Extract the (x, y) coordinate from the center of the cell holding the provided text.  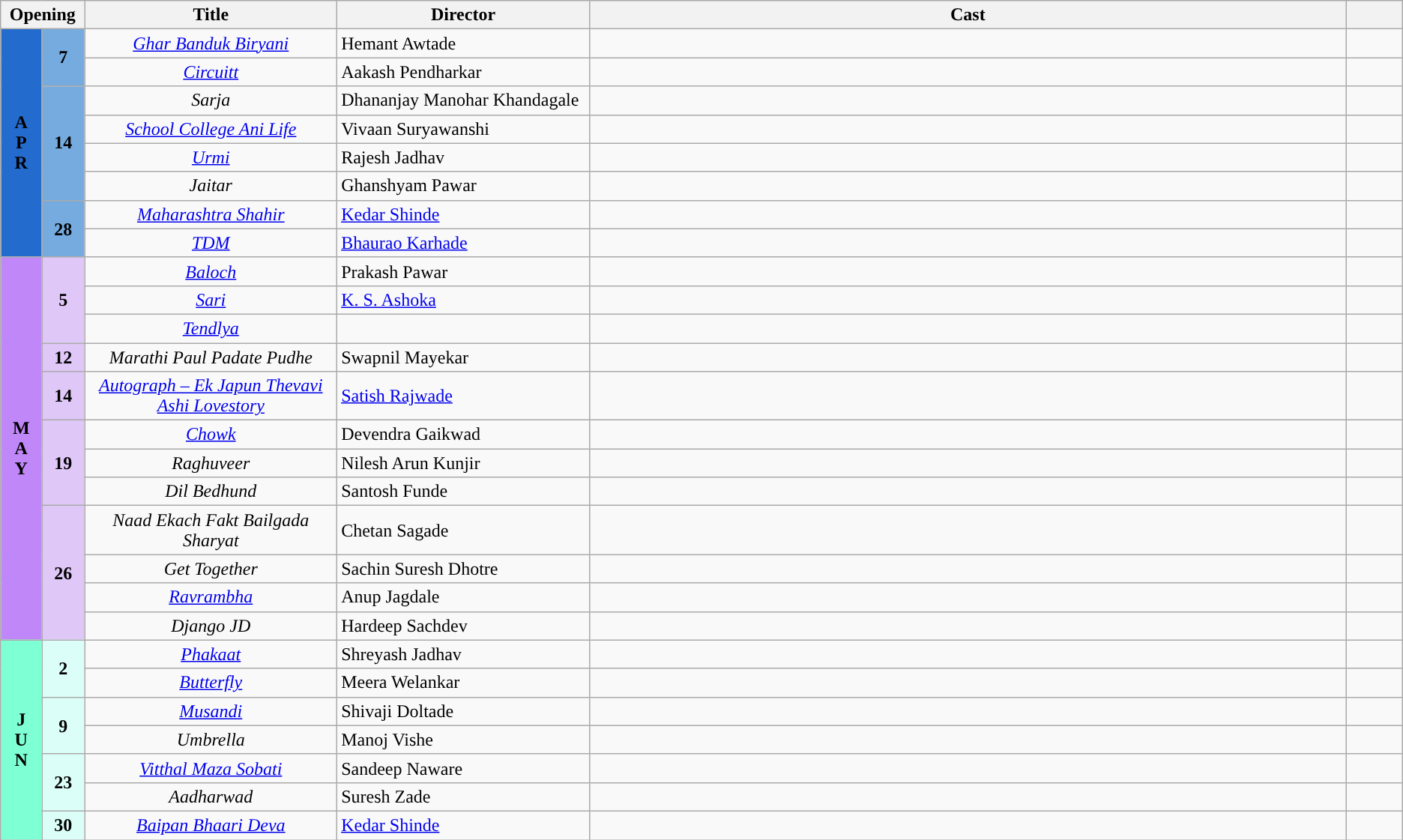
K. S. Ashoka (463, 300)
Bhaurao Karhade (463, 243)
2 (63, 668)
Suresh Zade (463, 797)
Director (463, 15)
Tendlya (211, 328)
Opening (43, 15)
Sandeep Naware (463, 768)
Shreyash Jadhav (463, 654)
Ghanshyam Pawar (463, 186)
5 (63, 300)
Swapnil Mayekar (463, 357)
Butterfly (211, 683)
Jaitar (211, 186)
Maharashtra Shahir (211, 214)
Santosh Funde (463, 492)
JUN (21, 740)
Aadharwad (211, 797)
Baloch (211, 271)
Anup Jagdale (463, 597)
Prakash Pawar (463, 271)
Title (211, 15)
Meera Welankar (463, 683)
Autograph – Ek Japun Thevavi Ashi Lovestory (211, 396)
Chetan Sagade (463, 531)
MAY (21, 448)
Raghuveer (211, 463)
Ghar Banduk Biryani (211, 43)
26 (63, 572)
Naad Ekach Fakt Bailgada Sharyat (211, 531)
Get Together (211, 569)
Dil Bedhund (211, 492)
Hardeep Sachdev (463, 626)
19 (63, 463)
Aakash Pendharkar (463, 72)
Urmi (211, 157)
Manoj Vishe (463, 740)
Sari (211, 300)
Vivaan Suryawanshi (463, 129)
School College Ani Life (211, 129)
Baipan Bhaari Deva (211, 825)
Devendra Gaikwad (463, 435)
Dhananjay Manohar Khandagale (463, 100)
Rajesh Jadhav (463, 157)
Satish Rajwade (463, 396)
Hemant Awtade (463, 43)
23 (63, 782)
Sarja (211, 100)
Circuitt (211, 72)
Cast (968, 15)
Sachin Suresh Dhotre (463, 569)
Django JD (211, 626)
28 (63, 229)
APR (21, 143)
7 (63, 58)
Phakaat (211, 654)
Marathi Paul Padate Pudhe (211, 357)
Musandi (211, 711)
9 (63, 725)
12 (63, 357)
Shivaji Doltade (463, 711)
Chowk (211, 435)
Nilesh Arun Kunjir (463, 463)
Ravrambha (211, 597)
TDM (211, 243)
Umbrella (211, 740)
Vitthal Maza Sobati (211, 768)
30 (63, 825)
